Find where the given text appears and provide that cell's center as (X, Y) coordinate. 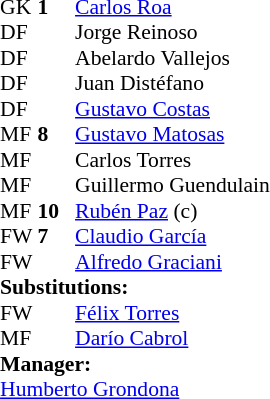
Juan Distéfano (172, 83)
Substitutions: (135, 287)
Abelardo Vallejos (172, 58)
Claudio García (172, 237)
Guillermo Guendulain (172, 185)
10 (57, 211)
Gustavo Costas (172, 109)
Rubén Paz (c) (172, 211)
Félix Torres (172, 313)
Manager: (135, 364)
7 (57, 237)
Jorge Reinoso (172, 33)
Darío Cabrol (172, 339)
Gustavo Matosas (172, 135)
Carlos Torres (172, 160)
8 (57, 135)
Alfredo Graciani (172, 262)
